Output the [x, y] coordinate of the center of the cell containing the given text.  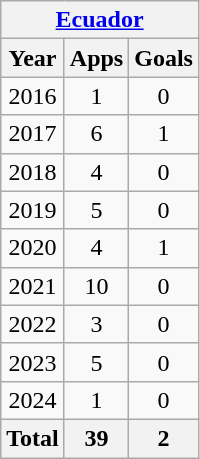
2023 [33, 362]
2017 [33, 134]
39 [96, 438]
2020 [33, 248]
Year [33, 58]
Goals [164, 58]
Total [33, 438]
Apps [96, 58]
2024 [33, 400]
Ecuador [100, 20]
6 [96, 134]
3 [96, 324]
10 [96, 286]
2016 [33, 96]
2019 [33, 210]
2 [164, 438]
2021 [33, 286]
2022 [33, 324]
2018 [33, 172]
